Scan for the cell matching the given text and deliver its (X, Y) coordinate at center. 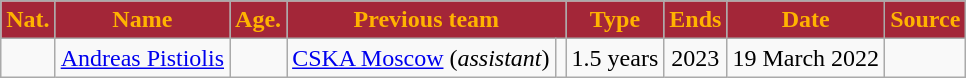
Ends (696, 20)
Nat. (28, 20)
1.5 years (615, 58)
Name (142, 20)
Previous team (426, 20)
2023 (696, 58)
Andreas Pistiolis (142, 58)
CSKA Moscow (assistant) (421, 58)
Date (806, 20)
Type (615, 20)
Age. (258, 20)
Source (926, 20)
19 March 2022 (806, 58)
